Search for the cell housing the specified text and yield its (X, Y) center coordinate. 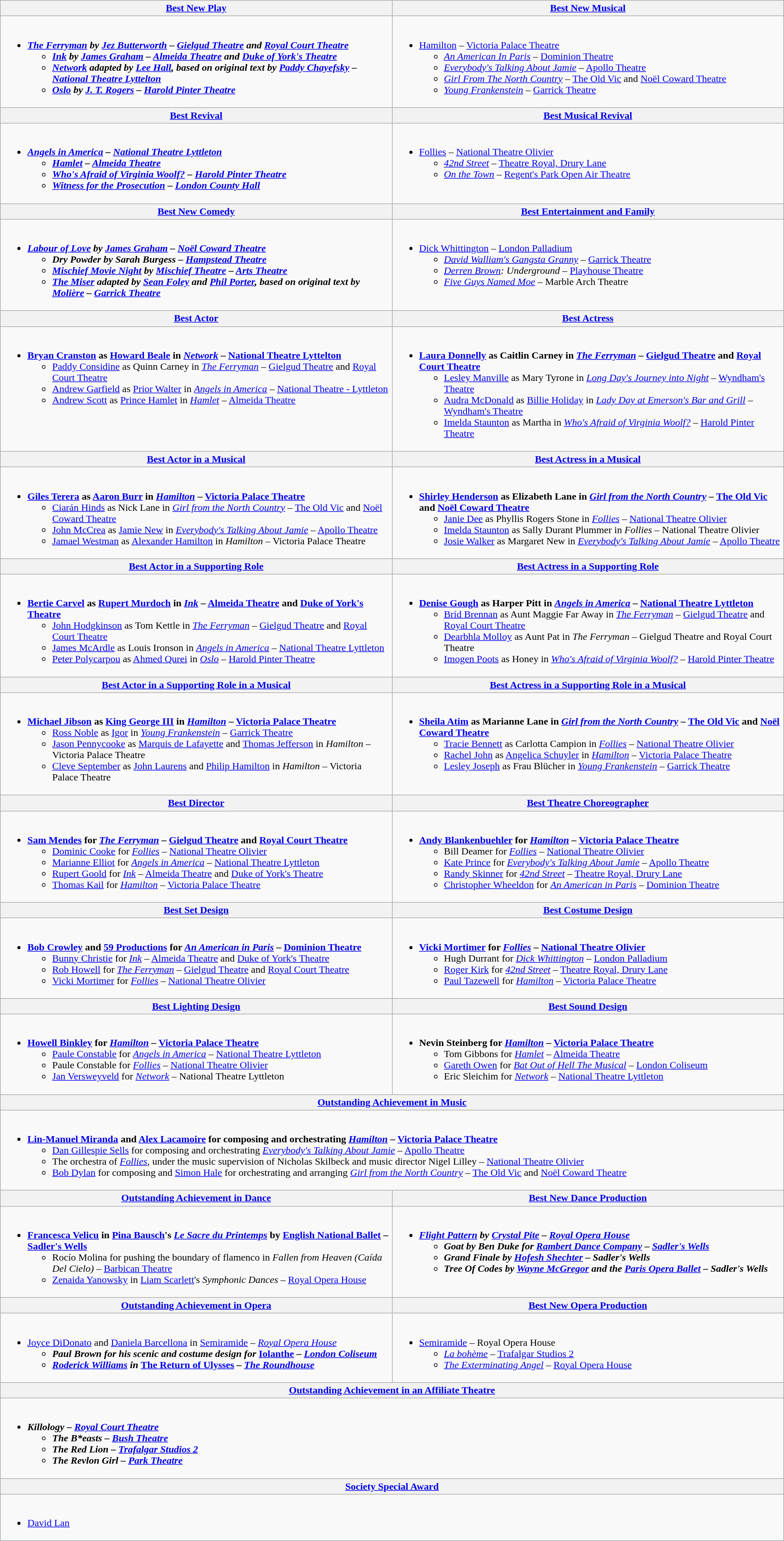
Best New Opera Production (588, 1305)
Best Sound Design (588, 1006)
Killology – Royal Court TheatreThe B*easts – Bush TheatreThe Red Lion – Trafalgar Studios 2The Revlon Girl – Park Theatre (392, 1438)
Best Director (196, 803)
Society Special Award (392, 1486)
Best Actress in a Supporting Role in a Musical (588, 684)
Best New Musical (588, 8)
Follies – National Theatre Olivier42nd Street – Theatre Royal, Drury LaneOn the Town – Regent's Park Open Air Theatre (588, 163)
Best Costume Design (588, 910)
Best Musical Revival (588, 115)
Best Actress in a Musical (588, 459)
Best New Comedy (196, 211)
Best Entertainment and Family (588, 211)
Outstanding Achievement in Opera (196, 1305)
Best Actor in a Supporting Role (196, 566)
David Lan (392, 1518)
Outstanding Achievement in Music (392, 1102)
Best Theatre Choreographer (588, 803)
Best Lighting Design (196, 1006)
Semiramide – Royal Opera HouseLa bohème – Trafalgar Studios 2The Exterminating Angel – Royal Opera House (588, 1347)
Outstanding Achievement in Dance (196, 1198)
Outstanding Achievement in an Affiliate Theatre (392, 1390)
Best Actress (588, 318)
Best New Play (196, 8)
Best Actor in a Supporting Role in a Musical (196, 684)
Best Set Design (196, 910)
Best Revival (196, 115)
Best Actor (196, 318)
Best Actor in a Musical (196, 459)
Best Actress in a Supporting Role (588, 566)
Best New Dance Production (588, 1198)
